Locate the cell with the specified text and output its [x, y] center coordinate. 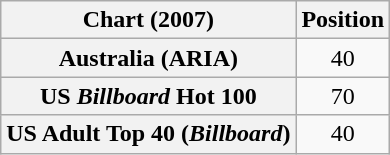
US Billboard Hot 100 [148, 96]
US Adult Top 40 (Billboard) [148, 134]
Position [343, 20]
70 [343, 96]
Chart (2007) [148, 20]
Australia (ARIA) [148, 58]
